Capture the cell that displays the provided text and extract its [X, Y] central coordinate. 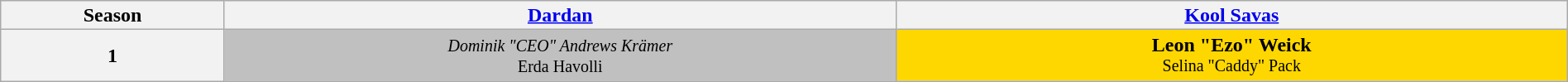
Dardan [560, 15]
1 [112, 55]
Season [112, 15]
Dominik "CEO" Andrews KrämerErda Havolli [560, 55]
Kool Savas [1231, 15]
Leon "Ezo" WeickSelina "Caddy" Pack [1231, 55]
